Provide the [X, Y] coordinate of the cell's center where the given text is located.  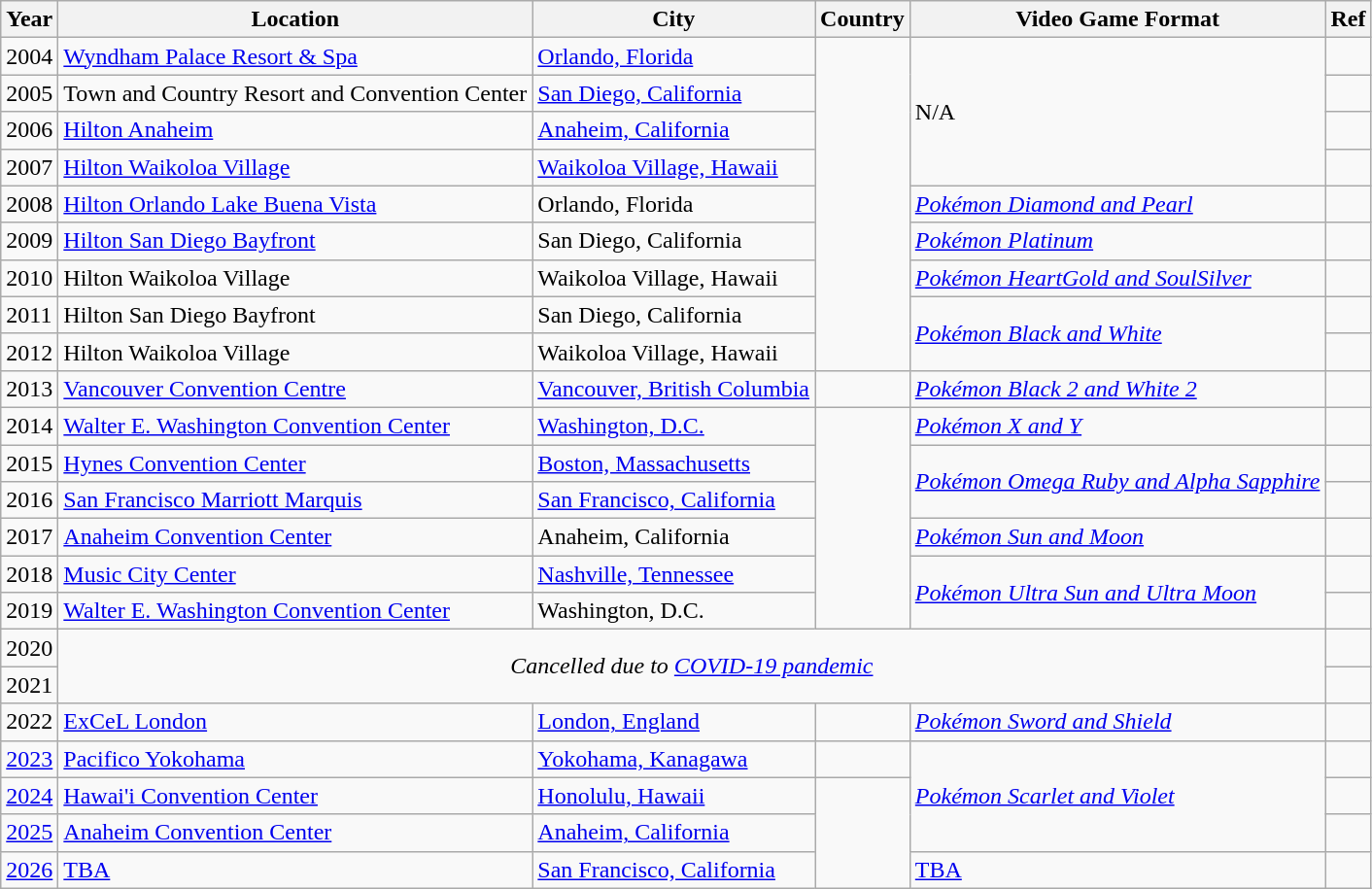
Pokémon HeartGold and SoulSilver [1117, 278]
2020 [29, 648]
Hilton Orlando Lake Buena Vista [295, 204]
Vancouver Convention Centre [295, 389]
2019 [29, 611]
Pacifico Yokohama [295, 759]
Pokémon Black 2 and White 2 [1117, 389]
London, England [674, 722]
Wyndham Palace Resort & Spa [295, 56]
2024 [29, 796]
ExCeL London [295, 722]
2013 [29, 389]
2015 [29, 463]
Pokémon Diamond and Pearl [1117, 204]
Pokémon Ultra Sun and Ultra Moon [1117, 593]
2011 [29, 315]
Hilton Anaheim [295, 130]
Pokémon Platinum [1117, 241]
Hynes Convention Center [295, 463]
2014 [29, 426]
2006 [29, 130]
N/A [1117, 112]
2021 [29, 685]
San Francisco Marriott Marquis [295, 500]
2007 [29, 167]
Ref [1349, 19]
Town and Country Resort and Convention Center [295, 93]
City [674, 19]
Video Game Format [1117, 19]
2022 [29, 722]
Pokémon Black and White [1117, 333]
Pokémon Sun and Moon [1117, 537]
Yokohama, Kanagawa [674, 759]
2026 [29, 870]
2016 [29, 500]
Honolulu, Hawaii [674, 796]
Pokémon Sword and Shield [1117, 722]
Pokémon Omega Ruby and Alpha Sapphire [1117, 482]
Cancelled due to COVID-19 pandemic [692, 667]
2008 [29, 204]
Location [295, 19]
Boston, Massachusetts [674, 463]
2009 [29, 241]
Year [29, 19]
2012 [29, 352]
Pokémon X and Y [1117, 426]
Nashville, Tennessee [674, 574]
2005 [29, 93]
Pokémon Scarlet and Violet [1117, 796]
2010 [29, 278]
Music City Center [295, 574]
2017 [29, 537]
2025 [29, 833]
Hawai'i Convention Center [295, 796]
2018 [29, 574]
2023 [29, 759]
Vancouver, British Columbia [674, 389]
Country [863, 19]
2004 [29, 56]
